From the cell containing the given text, extract its center point as [x, y] coordinate. 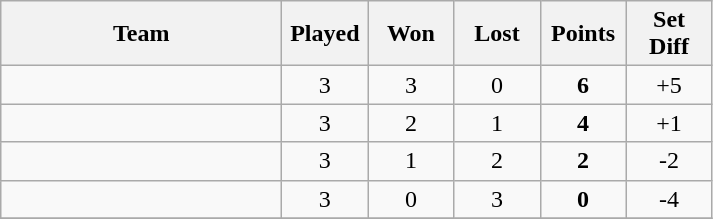
-4 [669, 199]
6 [583, 85]
Set Diff [669, 34]
Played [325, 34]
Points [583, 34]
4 [583, 123]
Team [142, 34]
+1 [669, 123]
Lost [497, 34]
+5 [669, 85]
-2 [669, 161]
Won [411, 34]
